Extract the (x, y) coordinate from the center of the cell holding the provided text.  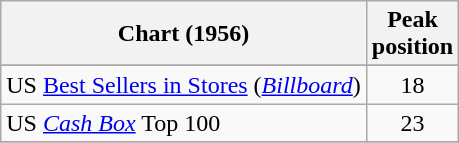
US Cash Box Top 100 (184, 123)
Chart (1956) (184, 34)
US Best Sellers in Stores (Billboard) (184, 85)
Peakposition (412, 34)
18 (412, 85)
23 (412, 123)
